Return [X, Y] of the center of cell containing provided text 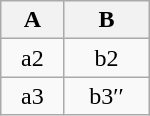
B [106, 20]
A [32, 20]
a2 [32, 58]
b2 [106, 58]
a3 [32, 96]
b3′′ [106, 96]
